Detect which cell encompasses the target text, then output its [x, y] center coordinate. 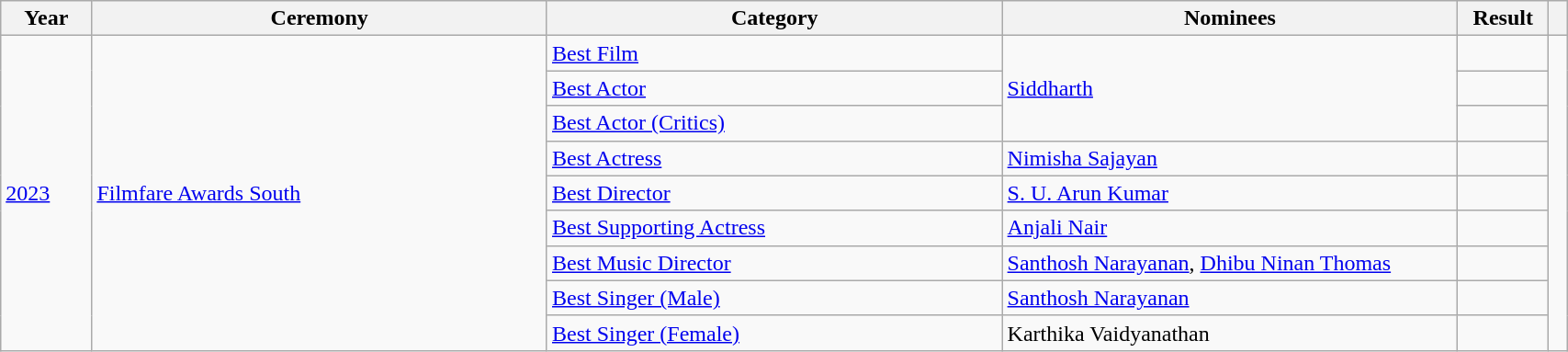
Best Supporting Actress [774, 228]
Best Film [774, 53]
Best Director [774, 193]
2023 [46, 193]
Category [774, 18]
Best Actress [774, 158]
Santhosh Narayanan, Dhibu Ninan Thomas [1230, 263]
Result [1503, 18]
Siddharth [1230, 88]
Filmfare Awards South [320, 193]
Nominees [1230, 18]
Best Singer (Male) [774, 298]
Year [46, 18]
S. U. Arun Kumar [1230, 193]
Anjali Nair [1230, 228]
Best Actor [774, 88]
Best Actor (Critics) [774, 123]
Best Music Director [774, 263]
Nimisha Sajayan [1230, 158]
Santhosh Narayanan [1230, 298]
Best Singer (Female) [774, 333]
Ceremony [320, 18]
Karthika Vaidyanathan [1230, 333]
